Identify which cell holds the provided text, then report its (x, y) central coordinate. 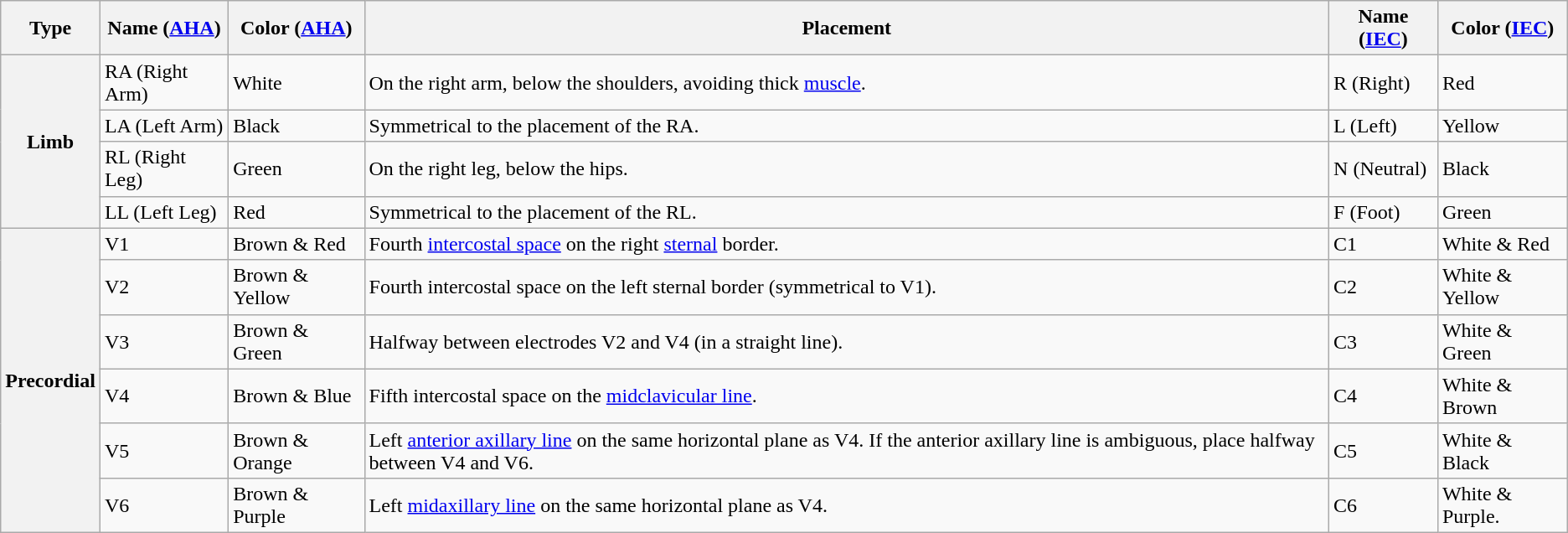
Name (AHA) (164, 28)
Precordial (50, 380)
Brown & Orange (297, 451)
Type (50, 28)
White & Black (1503, 451)
Fourth intercostal space on the left sternal border (symmetrical to V1). (847, 287)
Fifth intercostal space on the midclavicular line. (847, 396)
V3 (164, 342)
RL (Right Leg) (164, 169)
C4 (1384, 396)
White & Green (1503, 342)
C6 (1384, 505)
V6 (164, 505)
LA (Left Arm) (164, 126)
On the right arm, below the shoulders, avoiding thick muscle. (847, 82)
RA (Right Arm) (164, 82)
Placement (847, 28)
Color (AHA) (297, 28)
White & Yellow (1503, 287)
Brown & Yellow (297, 287)
R (Right) (1384, 82)
C5 (1384, 451)
L (Left) (1384, 126)
V2 (164, 287)
Brown & Purple (297, 505)
Halfway between electrodes V2 and V4 (in a straight line). (847, 342)
V4 (164, 396)
Yellow (1503, 126)
Fourth intercostal space on the right sternal border. (847, 244)
On the right leg, below the hips. (847, 169)
Name (IEC) (1384, 28)
C2 (1384, 287)
White & Purple. (1503, 505)
V5 (164, 451)
F (Foot) (1384, 212)
White (297, 82)
V1 (164, 244)
C1 (1384, 244)
Symmetrical to the placement of the RA. (847, 126)
Color (IEC) (1503, 28)
LL (Left Leg) (164, 212)
White & Red (1503, 244)
C3 (1384, 342)
Left anterior axillary line on the same horizontal plane as V4. If the anterior axillary line is ambiguous, place halfway between V4 and V6. (847, 451)
White & Brown (1503, 396)
N (Neutral) (1384, 169)
Brown & Red (297, 244)
Limb (50, 142)
Symmetrical to the placement of the RL. (847, 212)
Brown & Blue (297, 396)
Brown & Green (297, 342)
Left midaxillary line on the same horizontal plane as V4. (847, 505)
